From the cell containing the given text, extract its center point as (X, Y) coordinate. 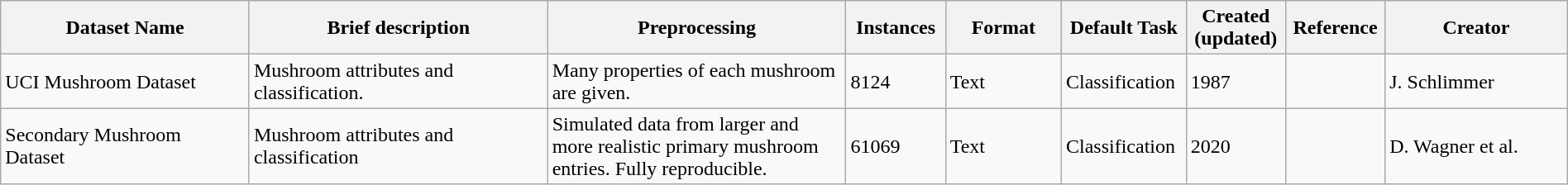
1987 (1236, 81)
8124 (896, 81)
2020 (1236, 146)
61069 (896, 146)
J. Schlimmer (1477, 81)
Reference (1335, 28)
Created (updated) (1236, 28)
Mushroom attributes and classification. (399, 81)
Simulated data from larger and more realistic primary mushroom entries. Fully reproducible. (696, 146)
Secondary Mushroom Dataset (126, 146)
D. Wagner et al. (1477, 146)
Format (1003, 28)
Creator (1477, 28)
Dataset Name (126, 28)
Brief description (399, 28)
Mushroom attributes and classification (399, 146)
Default Task (1123, 28)
Many properties of each mushroom are given. (696, 81)
Preprocessing (696, 28)
UCI Mushroom Dataset (126, 81)
Instances (896, 28)
